Output the [x, y] coordinate of the center of the cell containing the given text.  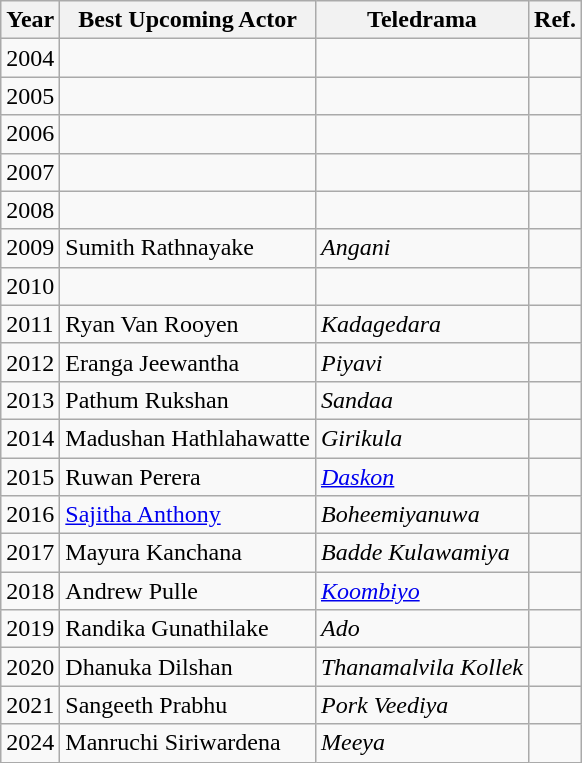
Sandaa [422, 400]
2018 [30, 591]
2009 [30, 248]
Pork Veediya [422, 705]
2011 [30, 324]
Year [30, 20]
Eranga Jeewantha [188, 362]
Kadagedara [422, 324]
Andrew Pulle [188, 591]
Manruchi Siriwardena [188, 743]
Ref. [556, 20]
Girikula [422, 438]
2006 [30, 134]
Daskon [422, 477]
2014 [30, 438]
2015 [30, 477]
Ruwan Perera [188, 477]
Ryan Van Rooyen [188, 324]
2016 [30, 515]
2010 [30, 286]
Sangeeth Prabhu [188, 705]
2021 [30, 705]
2007 [30, 172]
Teledrama [422, 20]
Badde Kulawamiya [422, 553]
2017 [30, 553]
Sumith Rathnayake [188, 248]
Piyavi [422, 362]
Ado [422, 629]
2005 [30, 96]
Dhanuka Dilshan [188, 667]
Boheemiyanuwa [422, 515]
Koombiyo [422, 591]
2019 [30, 629]
Pathum Rukshan [188, 400]
2008 [30, 210]
Madushan Hathlahawatte [188, 438]
2020 [30, 667]
2013 [30, 400]
2024 [30, 743]
Sajitha Anthony [188, 515]
Best Upcoming Actor [188, 20]
Thanamalvila Kollek [422, 667]
Mayura Kanchana [188, 553]
Meeya [422, 743]
Randika Gunathilake [188, 629]
Angani [422, 248]
2004 [30, 58]
2012 [30, 362]
